Find where the given text appears and provide that cell's center as [x, y] coordinate. 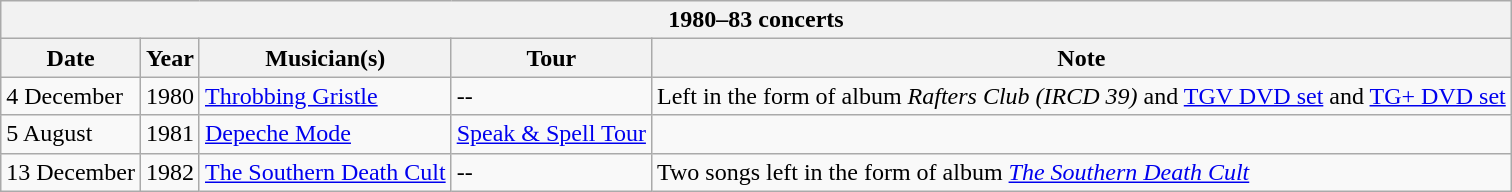
1980–83 concerts [756, 20]
5 August [71, 134]
Year [170, 58]
Musician(s) [325, 58]
1980 [170, 96]
13 December [71, 172]
Date [71, 58]
Two songs left in the form of album The Southern Death Cult [1081, 172]
Depeche Mode [325, 134]
1982 [170, 172]
4 December [71, 96]
Throbbing Gristle [325, 96]
1981 [170, 134]
Left in the form of album Rafters Club (IRCD 39) and TGV DVD set and TG+ DVD set [1081, 96]
The Southern Death Cult [325, 172]
Speak & Spell Tour [551, 134]
Note [1081, 58]
Tour [551, 58]
